Output the (X, Y) coordinate of the center of the cell containing the given text.  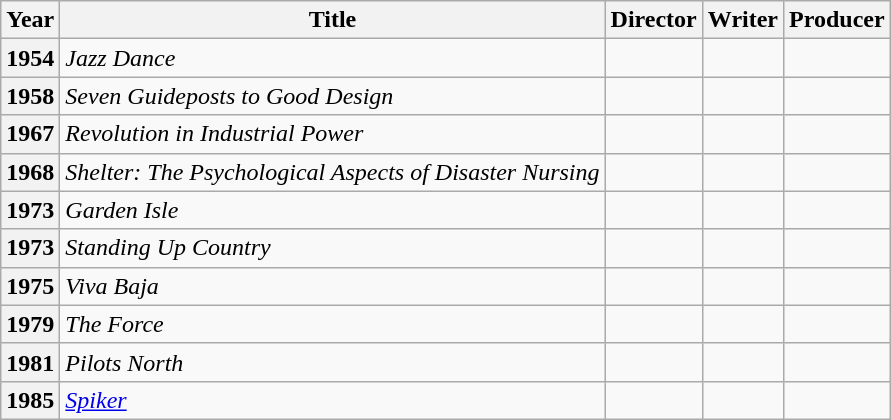
1967 (30, 134)
Jazz Dance (332, 58)
Producer (838, 20)
1985 (30, 400)
1975 (30, 286)
Garden Isle (332, 210)
1979 (30, 324)
Title (332, 20)
Director (654, 20)
Writer (742, 20)
Pilots North (332, 362)
Year (30, 20)
Revolution in Industrial Power (332, 134)
1981 (30, 362)
1954 (30, 58)
1958 (30, 96)
Viva Baja (332, 286)
Spiker (332, 400)
Seven Guideposts to Good Design (332, 96)
Standing Up Country (332, 248)
1968 (30, 172)
Shelter: The Psychological Aspects of Disaster Nursing (332, 172)
The Force (332, 324)
